Locate the cell with the specified text and output its [X, Y] center coordinate. 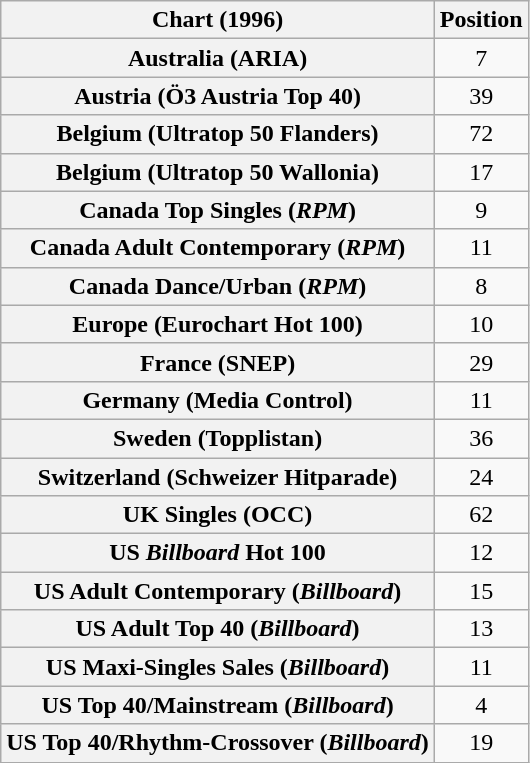
4 [481, 705]
Position [481, 20]
13 [481, 629]
UK Singles (OCC) [218, 515]
Austria (Ö3 Austria Top 40) [218, 96]
15 [481, 591]
Europe (Eurochart Hot 100) [218, 324]
62 [481, 515]
Germany (Media Control) [218, 400]
8 [481, 286]
US Maxi-Singles Sales (Billboard) [218, 667]
Australia (ARIA) [218, 58]
Chart (1996) [218, 20]
Belgium (Ultratop 50 Wallonia) [218, 172]
36 [481, 438]
72 [481, 134]
19 [481, 743]
Canada Top Singles (RPM) [218, 210]
US Adult Top 40 (Billboard) [218, 629]
Canada Adult Contemporary (RPM) [218, 248]
17 [481, 172]
Sweden (Topplistan) [218, 438]
10 [481, 324]
24 [481, 477]
US Billboard Hot 100 [218, 553]
39 [481, 96]
29 [481, 362]
7 [481, 58]
Switzerland (Schweizer Hitparade) [218, 477]
US Adult Contemporary (Billboard) [218, 591]
Canada Dance/Urban (RPM) [218, 286]
Belgium (Ultratop 50 Flanders) [218, 134]
US Top 40/Rhythm-Crossover (Billboard) [218, 743]
France (SNEP) [218, 362]
12 [481, 553]
US Top 40/Mainstream (Billboard) [218, 705]
9 [481, 210]
